Extract the [X, Y] coordinate from the center of the cell holding the provided text.  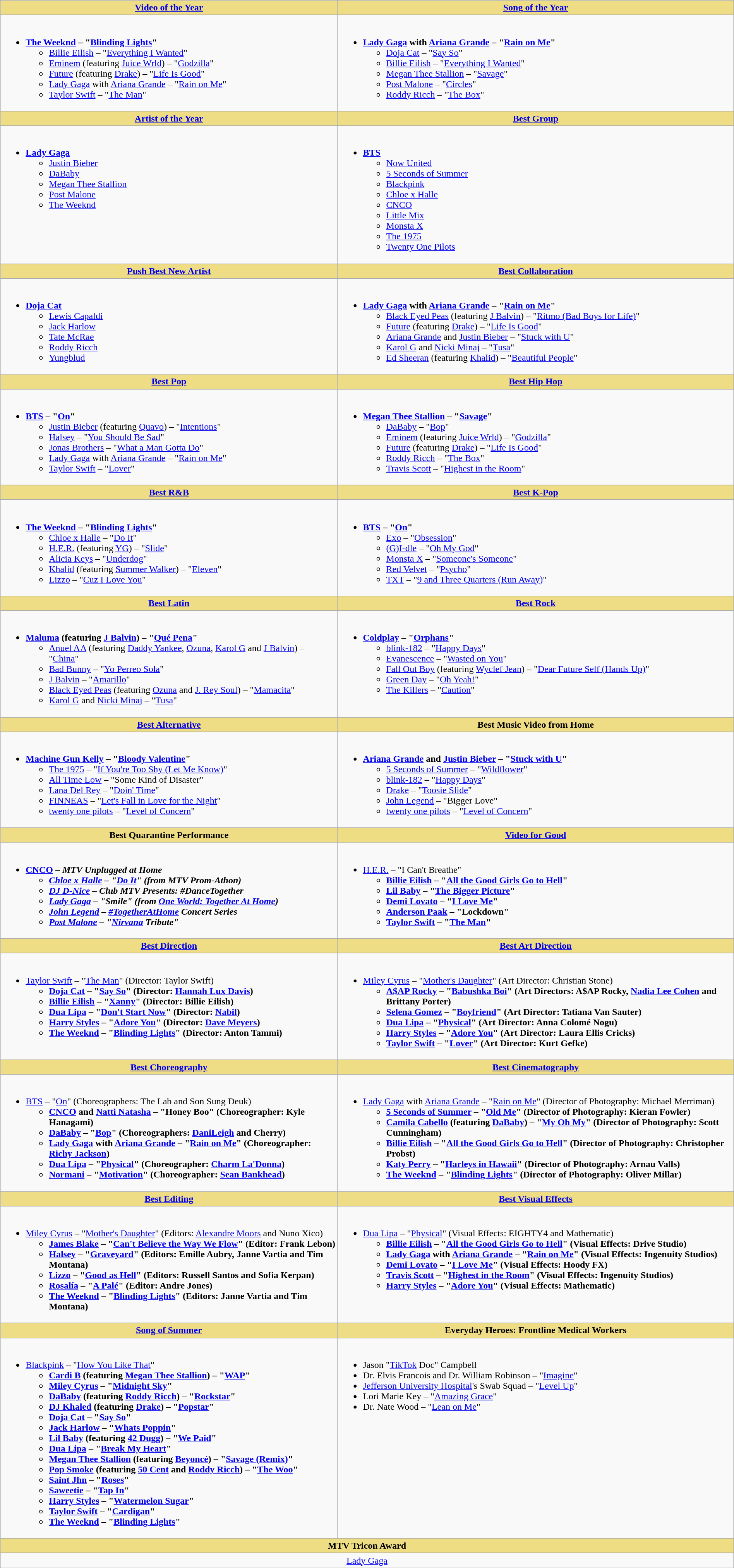
Video of the Year [169, 8]
Best Choreography [169, 1067]
Lady Gaga [367, 1560]
Best Pop [169, 382]
Best Art Direction [536, 946]
Best Music Video from Home [536, 724]
Video for Good [536, 835]
Best Alternative [169, 724]
Best K-Pop [536, 492]
Best Rock [536, 603]
Best Direction [169, 946]
Artist of the Year [169, 118]
Best Group [536, 118]
MTV Tricon Award [367, 1546]
BTS – "On"Exo – "Obsession"(G)I-dle – "Oh My God"Monsta X – "Someone's Someone"Red Velvet – "Psycho"TXT – "9 and Three Quarters (Run Away)" [536, 548]
Best R&B [169, 492]
Best Hip Hop [536, 382]
Best Quarantine Performance [169, 835]
Best Cinematography [536, 1067]
Best Visual Effects [536, 1199]
Song of the Year [536, 8]
BTSNow United5 Seconds of SummerBlackpinkChloe x HalleCNCOLittle MixMonsta XThe 1975Twenty One Pilots [536, 195]
Best Editing [169, 1199]
Best Collaboration [536, 271]
Best Latin [169, 603]
Song of Summer [169, 1330]
Doja CatLewis CapaldiJack HarlowTate McRaeRoddy RicchYungblud [169, 326]
Everyday Heroes: Frontline Medical Workers [536, 1330]
Push Best New Artist [169, 271]
Lady GagaJustin BieberDaBabyMegan Thee StallionPost MaloneThe Weeknd [169, 195]
